Search for the cell housing the specified text and yield its (x, y) center coordinate. 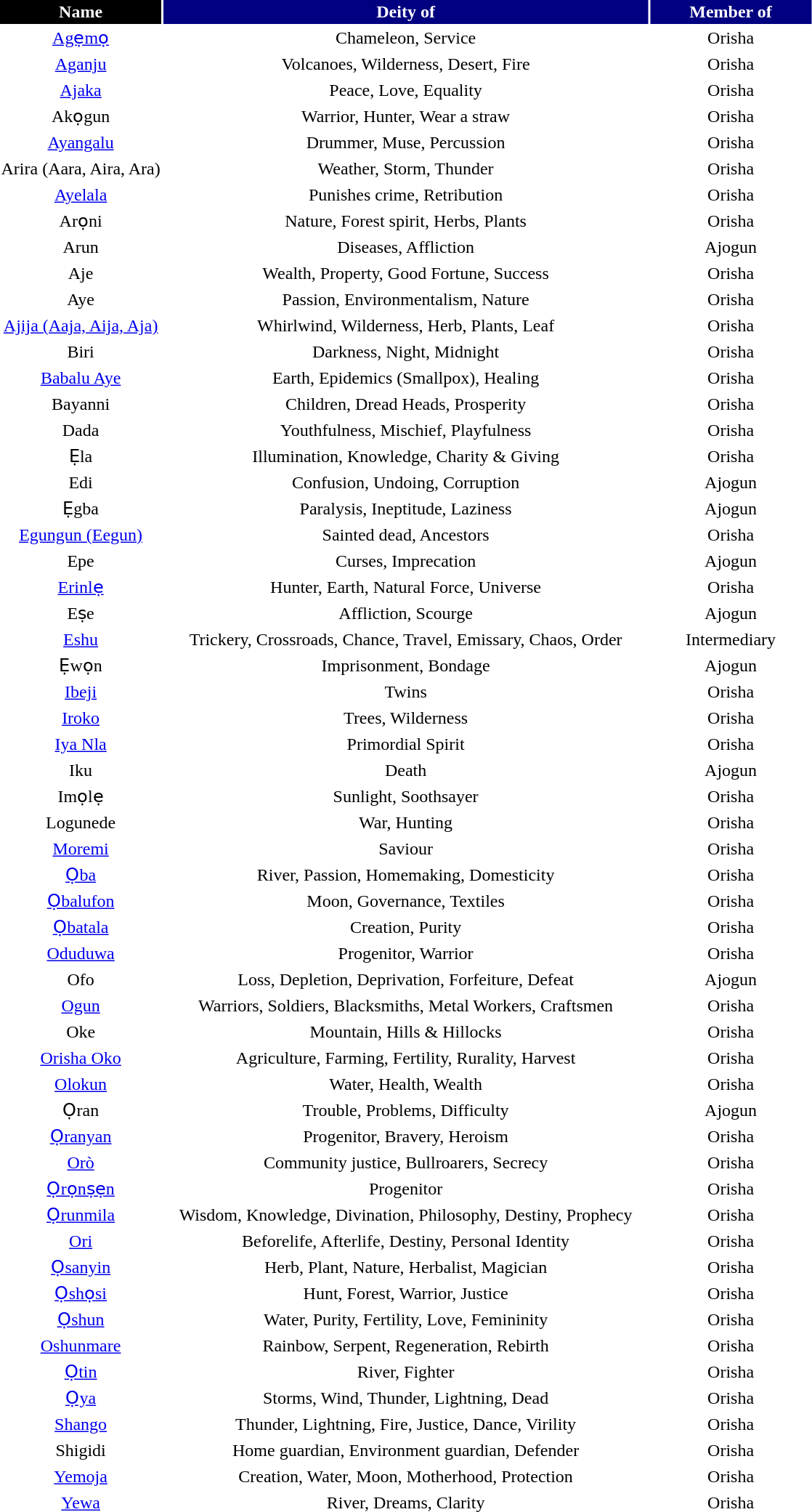
Sunlight, Soothsayer (405, 796)
Curses, Imprecation (405, 561)
Beforelife, Afterlife, Destiny, Personal Identity (405, 1241)
Ayelala (81, 195)
Herb, Plant, Nature, Herbalist, Magician (405, 1267)
Iroko (81, 718)
Ọtin (81, 1372)
Passion, Environmentalism, Nature (405, 299)
Ọshun (81, 1319)
Trouble, Problems, Difficulty (405, 1110)
Whirlwind, Wilderness, Herb, Plants, Leaf (405, 326)
War, Hunting (405, 822)
Ọbatala (81, 927)
Rainbow, Serpent, Regeneration, Rebirth (405, 1346)
River, Fighter (405, 1372)
Illumination, Knowledge, Charity & Giving (405, 456)
Thunder, Lightning, Fire, Justice, Dance, Virility (405, 1424)
Progenitor, Bravery, Heroism (405, 1136)
Saviour (405, 849)
Ẹwọn (81, 666)
Paralysis, Ineptitude, Laziness (405, 509)
Wisdom, Knowledge, Divination, Philosophy, Destiny, Prophecy (405, 1215)
Loss, Depletion, Deprivation, Forfeiture, Defeat (405, 979)
Oke (81, 1032)
Dada (81, 430)
Trickery, Crossroads, Chance, Travel, Emissary, Chaos, Order (405, 639)
Babalu Aye (81, 378)
Ibeji (81, 692)
Ọrọnṣẹn (81, 1189)
Imprisonment, Bondage (405, 666)
Name (81, 12)
Progenitor (405, 1189)
Peace, Love, Equality (405, 90)
Egungun (Eegun) (81, 535)
Intermediary (731, 639)
Logunede (81, 822)
Aye (81, 299)
Water, Purity, Fertility, Love, Femininity (405, 1319)
Ayangalu (81, 142)
Arira (Aara, Aira, Ara) (81, 169)
Ẹgba (81, 509)
Arun (81, 247)
Oshunmare (81, 1346)
Creation, Purity (405, 927)
Shango (81, 1424)
River, Passion, Homemaking, Domesticity (405, 875)
Sainted dead, Ancestors (405, 535)
Primordial Spirit (405, 744)
Ọran (81, 1110)
Home guardian, Environment guardian, Defender (405, 1450)
Biri (81, 352)
Ọsanyin (81, 1267)
Orò (81, 1163)
Yemoja (81, 1476)
Oduduwa (81, 953)
Youthfulness, Mischief, Playfulness (405, 430)
Ori (81, 1241)
Aje (81, 273)
Children, Dread Heads, Prosperity (405, 404)
Deity of (405, 12)
Agẹmọ (81, 38)
Agriculture, Farming, Fertility, Rurality, Harvest (405, 1058)
Death (405, 770)
Confusion, Undoing, Corruption (405, 482)
Darkness, Night, Midnight (405, 352)
Iku (81, 770)
Erinlẹ (81, 587)
Mountain, Hills & Hillocks (405, 1032)
Volcanoes, Wilderness, Desert, Fire (405, 64)
Eshu (81, 639)
Ọya (81, 1398)
Hunter, Earth, Natural Force, Universe (405, 587)
Storms, Wind, Thunder, Lightning, Dead (405, 1398)
Olokun (81, 1084)
Trees, Wilderness (405, 718)
Eṣe (81, 613)
Ọrunmila (81, 1215)
Ọranyan (81, 1136)
Arọni (81, 221)
Hunt, Forest, Warrior, Justice (405, 1293)
Community justice, Bullroarers, Secrecy (405, 1163)
Iya Nla (81, 744)
Moremi (81, 849)
Water, Health, Wealth (405, 1084)
Drummer, Muse, Percussion (405, 142)
Weather, Storm, Thunder (405, 169)
Moon, Governance, Textiles (405, 901)
Nature, Forest spirit, Herbs, Plants (405, 221)
Wealth, Property, Good Fortune, Success (405, 273)
Ọshọsi (81, 1293)
Ẹla (81, 456)
Punishes crime, Retribution (405, 195)
Twins (405, 692)
Bayanni (81, 404)
Ọba (81, 875)
Chameleon, Service (405, 38)
Akọgun (81, 116)
Ajija (Aaja, Aija, Aja) (81, 326)
Diseases, Affliction (405, 247)
Ọbalufon (81, 901)
Shigidi (81, 1450)
Member of (731, 12)
Edi (81, 482)
Epe (81, 561)
Warrior, Hunter, Wear a straw (405, 116)
Affliction, Scourge (405, 613)
Ogun (81, 1006)
Warriors, Soldiers, Blacksmiths, Metal Workers, Craftsmen (405, 1006)
Imọlẹ (81, 796)
Ofo (81, 979)
Creation, Water, Moon, Motherhood, Protection (405, 1476)
Aganju (81, 64)
Orisha Oko (81, 1058)
Ajaka (81, 90)
Progenitor, Warrior (405, 953)
Earth, Epidemics (Smallpox), Healing (405, 378)
